For the text-containing cell, return its midpoint in [x, y] coordinate format. 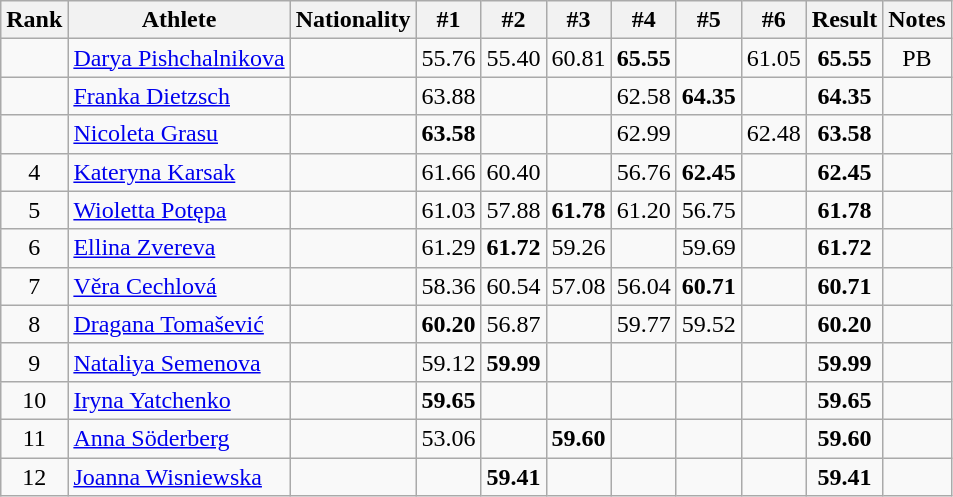
59.77 [644, 324]
Athlete [179, 20]
Ellina Zvereva [179, 248]
#3 [578, 20]
#2 [514, 20]
9 [34, 362]
Darya Pishchalnikova [179, 58]
#5 [708, 20]
Nicoleta Grasu [179, 134]
12 [34, 477]
Joanna Wisniewska [179, 477]
61.20 [644, 210]
60.54 [514, 286]
59.26 [578, 248]
#1 [448, 20]
62.58 [644, 96]
10 [34, 400]
56.76 [644, 172]
59.12 [448, 362]
56.04 [644, 286]
Nataliya Semenova [179, 362]
61.66 [448, 172]
55.76 [448, 58]
Anna Söderberg [179, 438]
Result [844, 20]
Iryna Yatchenko [179, 400]
Věra Cechlová [179, 286]
Kateryna Karsak [179, 172]
Franka Dietzsch [179, 96]
59.69 [708, 248]
60.81 [578, 58]
Rank [34, 20]
56.75 [708, 210]
#6 [774, 20]
6 [34, 248]
5 [34, 210]
#4 [644, 20]
62.99 [644, 134]
Wioletta Potępa [179, 210]
8 [34, 324]
61.03 [448, 210]
61.05 [774, 58]
60.40 [514, 172]
57.88 [514, 210]
Nationality [353, 20]
58.36 [448, 286]
55.40 [514, 58]
57.08 [578, 286]
Notes [917, 20]
Dragana Tomašević [179, 324]
PB [917, 58]
53.06 [448, 438]
7 [34, 286]
11 [34, 438]
61.29 [448, 248]
4 [34, 172]
56.87 [514, 324]
62.48 [774, 134]
63.88 [448, 96]
59.52 [708, 324]
